Identify which cell holds the provided text, then report its [X, Y] central coordinate. 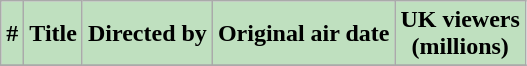
Original air date [304, 34]
Directed by [147, 34]
UK viewers(millions) [460, 34]
# [12, 34]
Title [54, 34]
